Provide the (X, Y) coordinate of the cell's center where the given text is located.  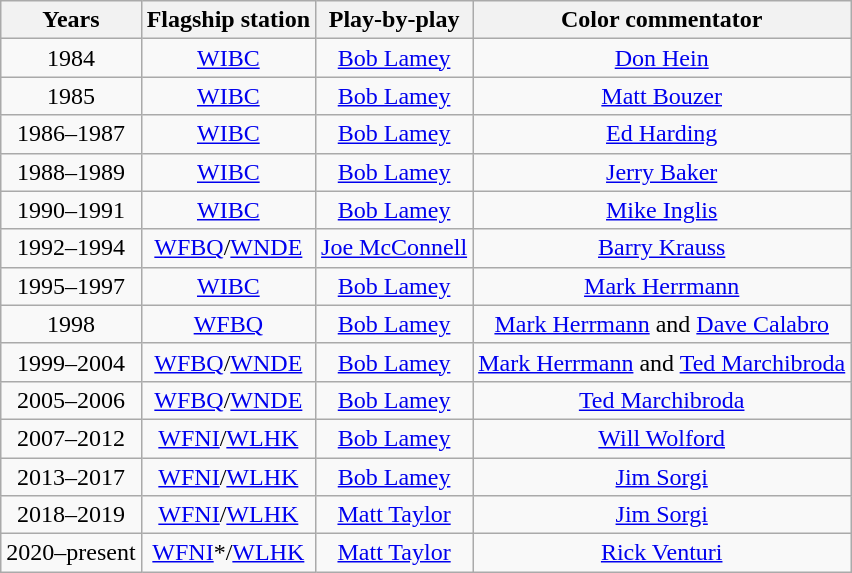
Mark Herrmann and Dave Calabro (662, 324)
2007–2012 (71, 438)
1999–2004 (71, 362)
Rick Venturi (662, 553)
Flagship station (228, 20)
Play-by-play (394, 20)
Don Hein (662, 58)
1985 (71, 96)
2005–2006 (71, 400)
Mark Herrmann (662, 286)
Matt Bouzer (662, 96)
Will Wolford (662, 438)
2013–2017 (71, 477)
1984 (71, 58)
Mark Herrmann and Ted Marchibroda (662, 362)
Ed Harding (662, 134)
Barry Krauss (662, 248)
Joe McConnell (394, 248)
Ted Marchibroda (662, 400)
1990–1991 (71, 210)
Color commentator (662, 20)
1995–1997 (71, 286)
Mike Inglis (662, 210)
1986–1987 (71, 134)
1988–1989 (71, 172)
1992–1994 (71, 248)
2018–2019 (71, 515)
Years (71, 20)
WFNI*/WLHK (228, 553)
Jerry Baker (662, 172)
WFBQ (228, 324)
1998 (71, 324)
2020–present (71, 553)
